Extract the [x, y] coordinate from the center of the cell holding the provided text.  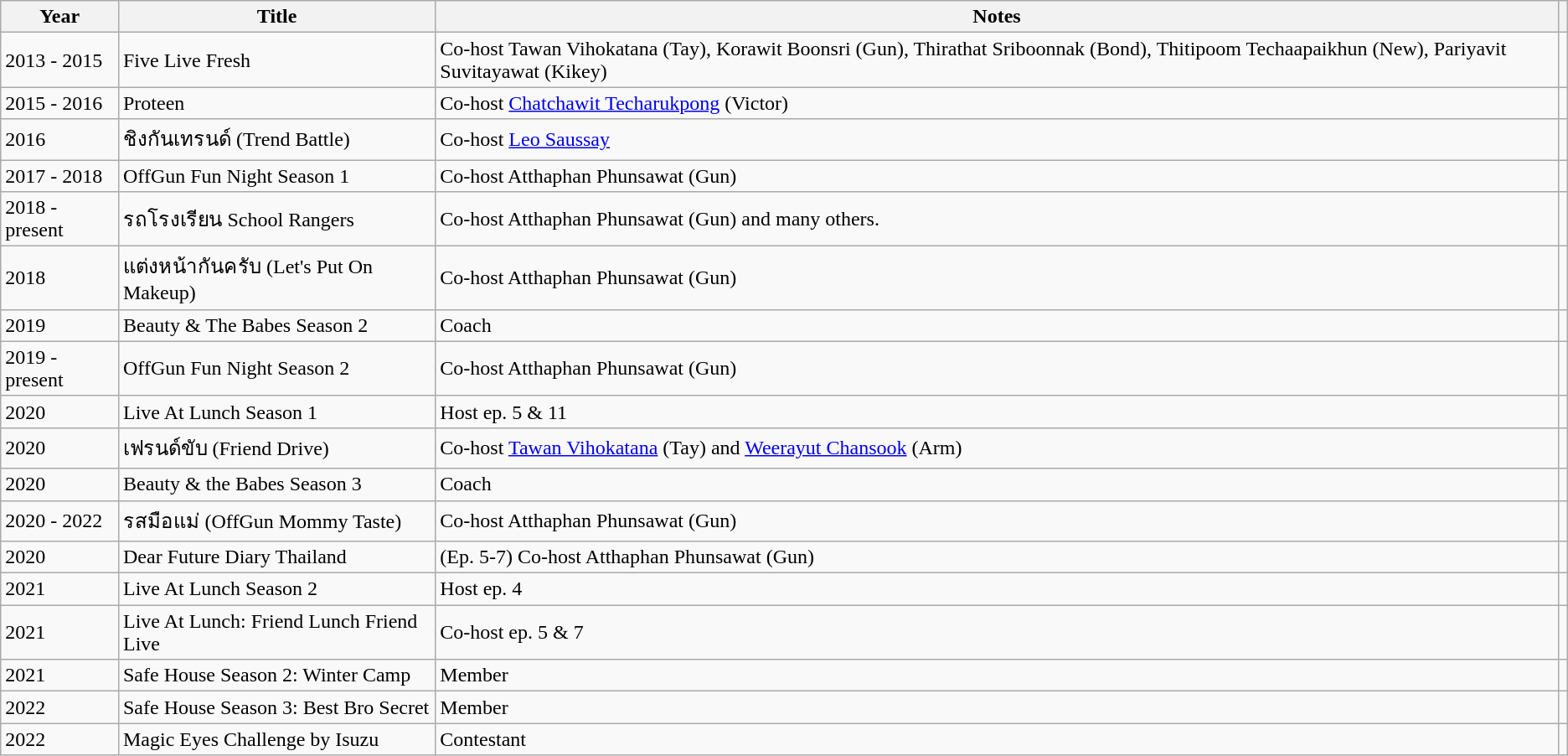
Co-host Leo Saussay [997, 139]
Co-host ep. 5 & 7 [997, 632]
2019 - present [60, 369]
ชิงกันเทรนด์ (Trend Battle) [276, 139]
Host ep. 4 [997, 589]
Live At Lunch: Friend Lunch Friend Live [276, 632]
2020 - 2022 [60, 521]
Title [276, 17]
Live At Lunch Season 2 [276, 589]
Host ep. 5 & 11 [997, 412]
2019 [60, 325]
เฟรนด์ขับ (Friend Drive) [276, 448]
2013 - 2015 [60, 60]
Contestant [997, 739]
รสมือแม่ (OffGun Mommy Taste) [276, 521]
Co-host Tawan Vihokatana (Tay) and Weerayut Chansook (Arm) [997, 448]
Year [60, 17]
2016 [60, 139]
Safe House Season 2: Winter Camp [276, 676]
แต่งหน้ากันครับ (Let's Put On Makeup) [276, 278]
2015 - 2016 [60, 103]
Magic Eyes Challenge by Isuzu [276, 739]
Five Live Fresh [276, 60]
Notes [997, 17]
Dear Future Diary Thailand [276, 557]
รถโรงเรียน School Rangers [276, 220]
2018 [60, 278]
Live At Lunch Season 1 [276, 412]
Beauty & the Babes Season 3 [276, 484]
OffGun Fun Night Season 2 [276, 369]
2018 - present [60, 220]
Safe House Season 3: Best Bro Secret [276, 707]
OffGun Fun Night Season 1 [276, 175]
(Ep. 5-7) Co-host Atthaphan Phunsawat (Gun) [997, 557]
Proteen [276, 103]
Co-host Chatchawit Techarukpong (Victor) [997, 103]
Beauty & The Babes Season 2 [276, 325]
Co-host Atthaphan Phunsawat (Gun) and many others. [997, 220]
2017 - 2018 [60, 175]
Co-host Tawan Vihokatana (Tay), Korawit Boonsri (Gun), Thirathat Sriboonnak (Bond), Thitipoom Techaapaikhun (New), Pariyavit Suvitayawat (Kikey) [997, 60]
